Return the (X, Y) coordinate for the center point of the cell that contains the specified text.  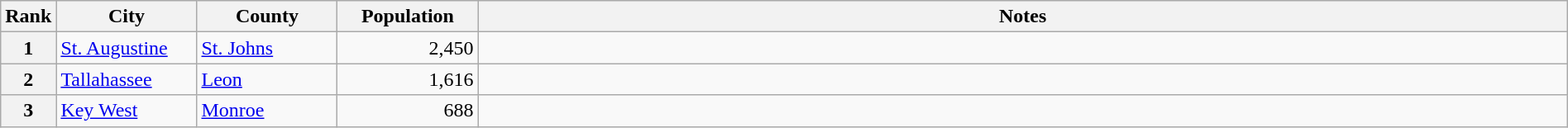
St. Johns (267, 48)
2,450 (408, 48)
City (127, 17)
Population (408, 17)
Notes (1022, 17)
1 (28, 48)
Monroe (267, 111)
Key West (127, 111)
St. Augustine (127, 48)
Rank (28, 17)
County (267, 17)
1,616 (408, 79)
2 (28, 79)
Leon (267, 79)
Tallahassee (127, 79)
688 (408, 111)
3 (28, 111)
